Extract the (X, Y) coordinate from the center of the cell holding the provided text.  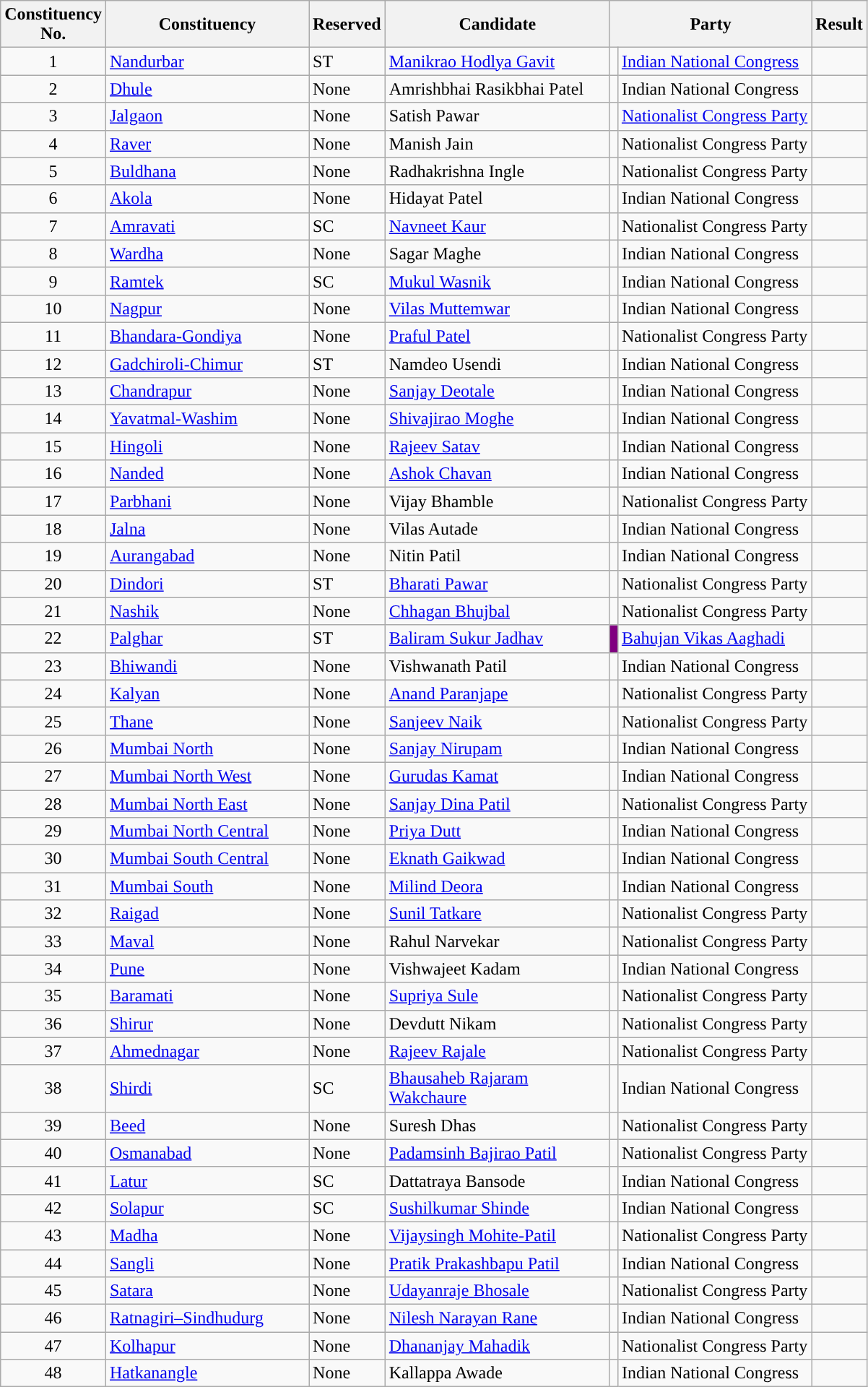
35 (53, 996)
Chandrapur (207, 392)
Anand Paranjape (497, 693)
Udayanraje Bhosale (497, 1291)
21 (53, 611)
Dhule (207, 89)
Bhausaheb Rajaram Wakchaure (497, 1088)
5 (53, 171)
Buldhana (207, 171)
Palghar (207, 639)
Maval (207, 941)
Osmanabad (207, 1153)
26 (53, 748)
Jalna (207, 529)
Nashik (207, 611)
46 (53, 1318)
Ramtek (207, 281)
Hatkanangle (207, 1373)
Sunil Tatkare (497, 914)
Satish Pawar (497, 116)
8 (53, 254)
Dattatraya Bansode (497, 1180)
15 (53, 446)
Mumbai North Central (207, 831)
Nagpur (207, 308)
Kalyan (207, 693)
Bahujan Vikas Aaghadi (714, 639)
Aurangabad (207, 556)
Shirdi (207, 1088)
Sanjay Nirupam (497, 748)
23 (53, 666)
Sanjeev Naik (497, 721)
Gurudas Kamat (497, 776)
Kallappa Awade (497, 1373)
Gadchiroli-Chimur (207, 363)
Rahul Narvekar (497, 941)
Praful Patel (497, 336)
Parbhani (207, 501)
27 (53, 776)
18 (53, 529)
37 (53, 1051)
Jalgaon (207, 116)
22 (53, 639)
Reserved (347, 25)
29 (53, 831)
Hidayat Patel (497, 199)
32 (53, 914)
Devdutt Nikam (497, 1024)
Baramati (207, 996)
Thane (207, 721)
Mumbai South (207, 886)
Radhakrishna Ingle (497, 171)
Nanded (207, 474)
6 (53, 199)
Dhananjay Mahadik (497, 1346)
31 (53, 886)
Padamsinh Bajirao Patil (497, 1153)
Amravati (207, 226)
Beed (207, 1125)
7 (53, 226)
Shivajirao Moghe (497, 419)
Constituency (207, 25)
30 (53, 859)
Latur (207, 1180)
Vilas Autade (497, 529)
Vijay Bhamble (497, 501)
39 (53, 1125)
Madha (207, 1235)
Navneet Kaur (497, 226)
36 (53, 1024)
38 (53, 1088)
Nitin Patil (497, 556)
43 (53, 1235)
45 (53, 1291)
Vishwanath Patil (497, 666)
Sanjay Dina Patil (497, 804)
Mumbai North West (207, 776)
Bhandara-Gondiya (207, 336)
28 (53, 804)
Party (711, 25)
Raigad (207, 914)
44 (53, 1263)
Raver (207, 144)
Namdeo Usendi (497, 363)
9 (53, 281)
Baliram Sukur Jadhav (497, 639)
4 (53, 144)
17 (53, 501)
Ashok Chavan (497, 474)
Ahmednagar (207, 1051)
Mumbai North East (207, 804)
Mumbai South Central (207, 859)
Manish Jain (497, 144)
Mukul Wasnik (497, 281)
Wardha (207, 254)
Amrishbhai Rasikbhai Patel (497, 89)
Yavatmal-Washim (207, 419)
Vijaysingh Mohite-Patil (497, 1235)
Mumbai North (207, 748)
2 (53, 89)
12 (53, 363)
24 (53, 693)
Rajeev Rajale (497, 1051)
13 (53, 392)
Sagar Maghe (497, 254)
Milind Deora (497, 886)
11 (53, 336)
Chhagan Bhujbal (497, 611)
Satara (207, 1291)
Pune (207, 969)
Solapur (207, 1208)
42 (53, 1208)
Hingoli (207, 446)
Dindori (207, 584)
19 (53, 556)
20 (53, 584)
Akola (207, 199)
Vilas Muttemwar (497, 308)
Kolhapur (207, 1346)
Sushilkumar Shinde (497, 1208)
Nilesh Narayan Rane (497, 1318)
10 (53, 308)
16 (53, 474)
Manikrao Hodlya Gavit (497, 61)
Constituency No. (53, 25)
Rajeev Satav (497, 446)
34 (53, 969)
Ratnagiri–Sindhudurg (207, 1318)
Priya Dutt (497, 831)
Sangli (207, 1263)
14 (53, 419)
Supriya Sule (497, 996)
47 (53, 1346)
Bhiwandi (207, 666)
Eknath Gaikwad (497, 859)
Nandurbar (207, 61)
1 (53, 61)
48 (53, 1373)
Suresh Dhas (497, 1125)
33 (53, 941)
25 (53, 721)
Vishwajeet Kadam (497, 969)
Pratik Prakashbapu Patil (497, 1263)
Shirur (207, 1024)
Sanjay Deotale (497, 392)
40 (53, 1153)
Candidate (497, 25)
41 (53, 1180)
3 (53, 116)
Result (839, 25)
Bharati Pawar (497, 584)
